Capture the cell that displays the provided text and extract its [x, y] central coordinate. 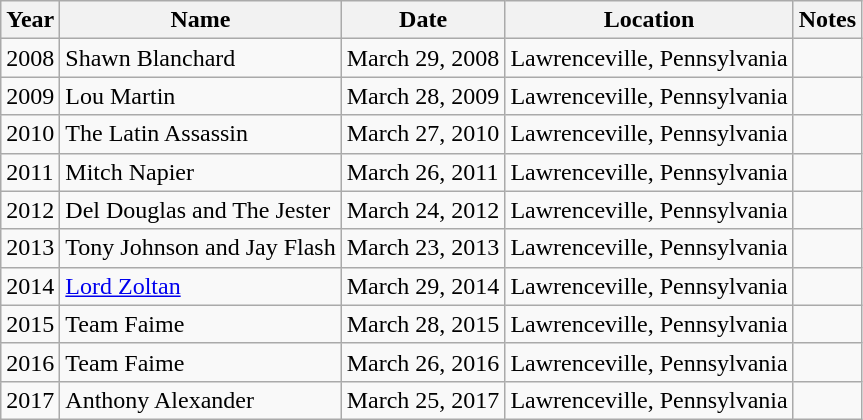
2010 [30, 134]
March 25, 2017 [423, 400]
Tony Johnson and Jay Flash [200, 248]
March 28, 2015 [423, 324]
Shawn Blanchard [200, 58]
March 29, 2008 [423, 58]
Anthony Alexander [200, 400]
2009 [30, 96]
March 23, 2013 [423, 248]
Year [30, 20]
Del Douglas and The Jester [200, 210]
Lord Zoltan [200, 286]
2017 [30, 400]
Date [423, 20]
March 27, 2010 [423, 134]
Mitch Napier [200, 172]
March 29, 2014 [423, 286]
Notes [827, 20]
2008 [30, 58]
2016 [30, 362]
Lou Martin [200, 96]
2012 [30, 210]
March 28, 2009 [423, 96]
2015 [30, 324]
2014 [30, 286]
Location [649, 20]
Name [200, 20]
March 24, 2012 [423, 210]
March 26, 2011 [423, 172]
The Latin Assassin [200, 134]
2013 [30, 248]
March 26, 2016 [423, 362]
2011 [30, 172]
